Scan for the cell matching the given text and deliver its (X, Y) coordinate at center. 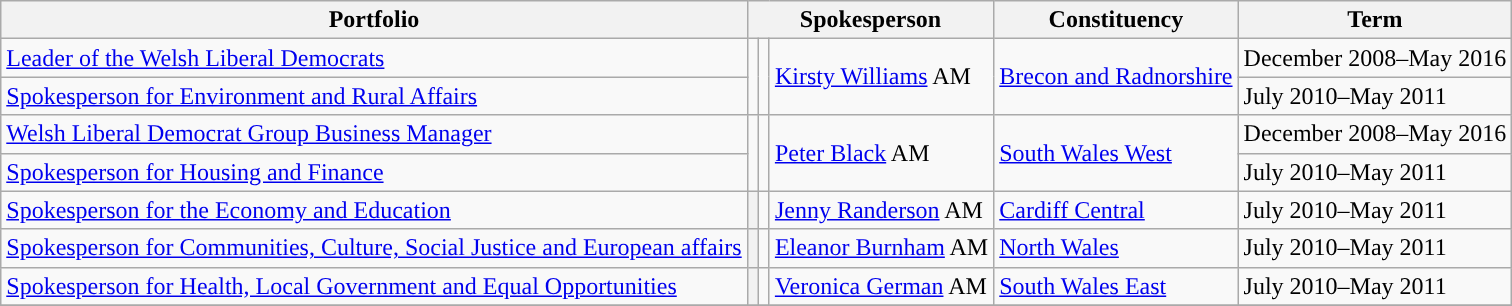
Spokesperson for Communities, Culture, Social Justice and European affairs (374, 248)
Spokesperson for the Economy and Education (374, 210)
Cardiff Central (1116, 210)
Welsh Liberal Democrat Group Business Manager (374, 134)
Spokesperson for Health, Local Government and Equal Opportunities (374, 286)
Portfolio (374, 20)
Veronica German AM (881, 286)
Peter Black AM (881, 153)
Spokesperson (870, 20)
South Wales West (1116, 153)
Eleanor Burnham AM (881, 248)
Brecon and Radnorshire (1116, 77)
South Wales East (1116, 286)
Spokesperson for Housing and Finance (374, 172)
North Wales (1116, 248)
Term (1375, 20)
Spokesperson for Environment and Rural Affairs (374, 96)
Kirsty Williams AM (881, 77)
Constituency (1116, 20)
Leader of the Welsh Liberal Democrats (374, 58)
Jenny Randerson AM (881, 210)
